Output the (X, Y) coordinate of the center of the cell containing the given text.  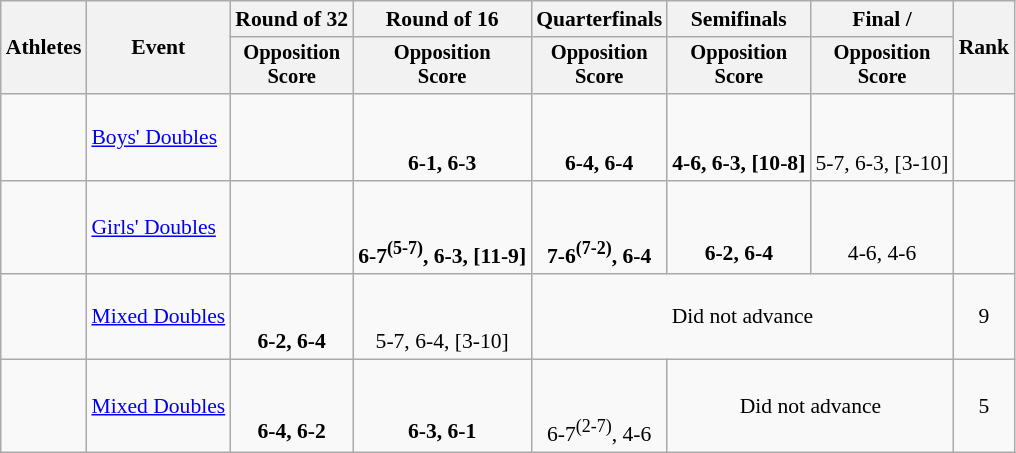
Girls' Doubles (158, 227)
5 (984, 406)
4-6, 6-3, [10-8] (738, 138)
Round of 16 (442, 19)
5-7, 6-4, [3-10] (442, 316)
6-3, 6-1 (442, 406)
7-6(7-2), 6-4 (599, 227)
Round of 32 (292, 19)
Event (158, 48)
Semifinals (738, 19)
6-7(2-7), 4-6 (599, 406)
Quarterfinals (599, 19)
5-7, 6-3, [3-10] (882, 138)
6-1, 6-3 (442, 138)
Final / (882, 19)
Athletes (44, 48)
Boys' Doubles (158, 138)
6-4, 6-4 (599, 138)
9 (984, 316)
Rank (984, 48)
6-7(5-7), 6-3, [11-9] (442, 227)
6-4, 6-2 (292, 406)
4-6, 4-6 (882, 227)
